Detect which cell encompasses the target text, then output its (X, Y) center coordinate. 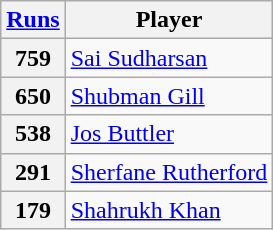
Player (169, 20)
Shubman Gill (169, 96)
650 (33, 96)
Sherfane Rutherford (169, 172)
Runs (33, 20)
538 (33, 134)
Sai Sudharsan (169, 58)
Jos Buttler (169, 134)
179 (33, 210)
291 (33, 172)
759 (33, 58)
Shahrukh Khan (169, 210)
